From the cell containing the given text, extract its center point as [x, y] coordinate. 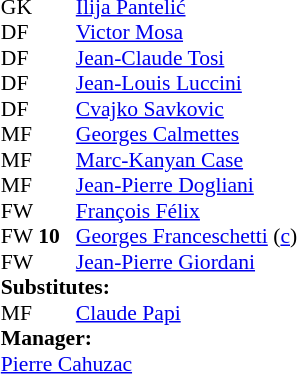
Claude Papi [186, 313]
Manager: [149, 339]
Jean-Pierre Giordani [186, 262]
Substitutes: [149, 287]
Jean-Pierre Dogliani [186, 185]
François Félix [186, 211]
Jean-Louis Luccini [186, 83]
Georges Franceschetti (c) [186, 237]
10 [57, 237]
Victor Mosa [186, 33]
Marc-Kanyan Case [186, 160]
Georges Calmettes [186, 135]
Jean-Claude Tosi [186, 58]
Cvajko Savkovic [186, 109]
